Determine the [x, y] coordinate at the center of the cell enclosing the given text.  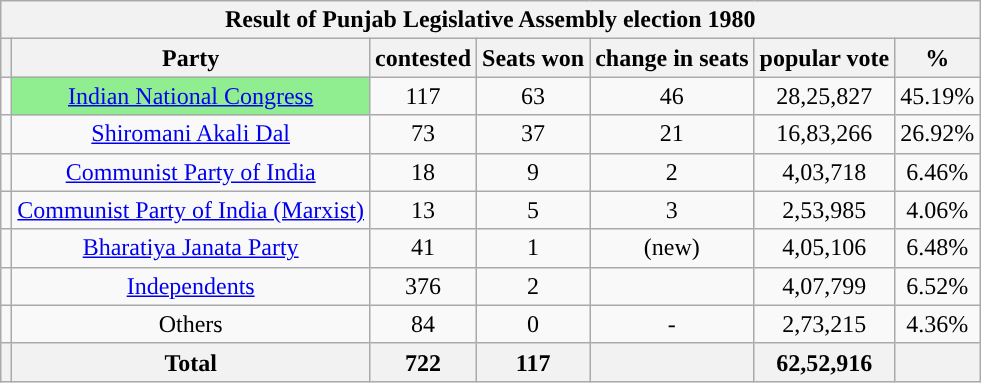
9 [534, 172]
18 [424, 172]
73 [424, 134]
26.92% [938, 134]
contested [424, 58]
Total [191, 362]
Indian National Congress [191, 96]
6.46% [938, 172]
2,73,215 [824, 324]
Communist Party of India [191, 172]
63 [534, 96]
21 [672, 134]
0 [534, 324]
16,83,266 [824, 134]
(new) [672, 248]
Bharatiya Janata Party [191, 248]
3 [672, 210]
% [938, 58]
Seats won [534, 58]
376 [424, 286]
change in seats [672, 58]
45.19% [938, 96]
Independents [191, 286]
37 [534, 134]
Shiromani Akali Dal [191, 134]
Result of Punjab Legislative Assembly election 1980 [490, 20]
Others [191, 324]
4,05,106 [824, 248]
Party [191, 58]
28,25,827 [824, 96]
41 [424, 248]
6.52% [938, 286]
6.48% [938, 248]
4,07,799 [824, 286]
Communist Party of India (Marxist) [191, 210]
84 [424, 324]
popular vote [824, 58]
4.06% [938, 210]
1 [534, 248]
4.36% [938, 324]
46 [672, 96]
4,03,718 [824, 172]
13 [424, 210]
5 [534, 210]
2,53,985 [824, 210]
- [672, 324]
62,52,916 [824, 362]
722 [424, 362]
